Extract the [X, Y] coordinate from the center of the cell holding the provided text.  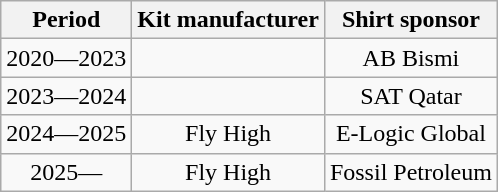
SAT Qatar [410, 96]
Period [66, 20]
2023—2024 [66, 96]
AB Bismi [410, 58]
E-Logic Global [410, 134]
2025— [66, 172]
Shirt sponsor [410, 20]
Fossil Petroleum [410, 172]
Kit manufacturer [228, 20]
2024—2025 [66, 134]
2020—2023 [66, 58]
